From the cell containing the given text, extract its center point as [x, y] coordinate. 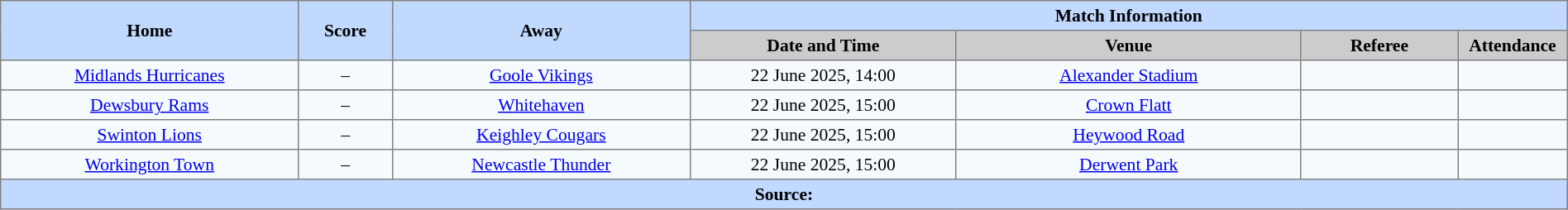
Whitehaven [541, 105]
Score [346, 31]
Goole Vikings [541, 75]
Swinton Lions [150, 135]
Attendance [1513, 45]
Venue [1128, 45]
22 June 2025, 14:00 [823, 75]
Crown Flatt [1128, 105]
Source: [784, 194]
Midlands Hurricanes [150, 75]
Alexander Stadium [1128, 75]
Home [150, 31]
Workington Town [150, 165]
Newcastle Thunder [541, 165]
Date and Time [823, 45]
Dewsbury Rams [150, 105]
Keighley Cougars [541, 135]
Derwent Park [1128, 165]
Referee [1379, 45]
Away [541, 31]
Heywood Road [1128, 135]
Match Information [1128, 16]
